Identify which cell holds the provided text, then report its (x, y) central coordinate. 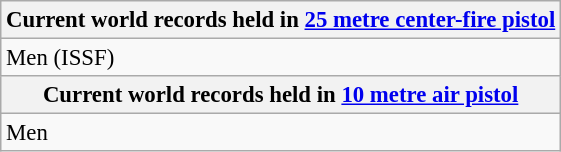
Current world records held in 25 metre center-fire pistol (281, 20)
Men (281, 133)
Men (ISSF) (281, 58)
Current world records held in 10 metre air pistol (281, 95)
